Scan for the cell matching the given text and deliver its (x, y) coordinate at center. 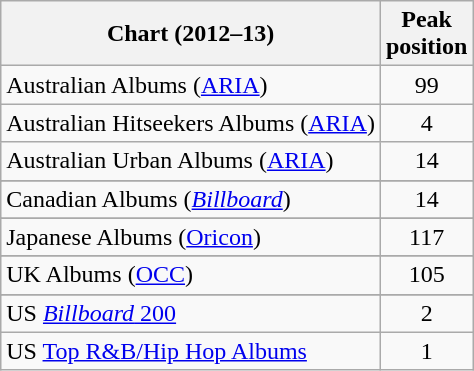
Australian Hitseekers Albums (ARIA) (191, 123)
4 (426, 123)
Canadian Albums (Billboard) (191, 199)
Chart (2012–13) (191, 34)
US Billboard 200 (191, 313)
Peakposition (426, 34)
UK Albums (OCC) (191, 275)
99 (426, 85)
Australian Urban Albums (ARIA) (191, 161)
Japanese Albums (Oricon) (191, 237)
105 (426, 275)
1 (426, 351)
117 (426, 237)
US Top R&B/Hip Hop Albums (191, 351)
2 (426, 313)
Australian Albums (ARIA) (191, 85)
